Identify which cell holds the provided text, then report its (X, Y) central coordinate. 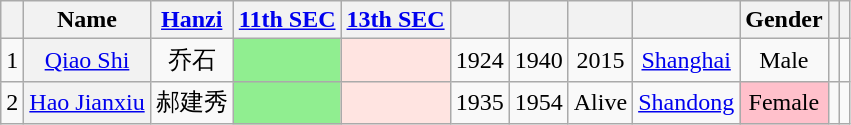
Hanzi (192, 20)
Qiao Shi (87, 60)
郝建秀 (192, 102)
1954 (538, 102)
Male (784, 60)
Shanghai (686, 60)
13th SEC (396, 20)
乔石 (192, 60)
11th SEC (287, 20)
2 (12, 102)
Name (87, 20)
Alive (600, 102)
1935 (480, 102)
1924 (480, 60)
Hao Jianxiu (87, 102)
2015 (600, 60)
1 (12, 60)
1940 (538, 60)
Female (784, 102)
Gender (784, 20)
Shandong (686, 102)
